From the cell containing the given text, extract its center point as [x, y] coordinate. 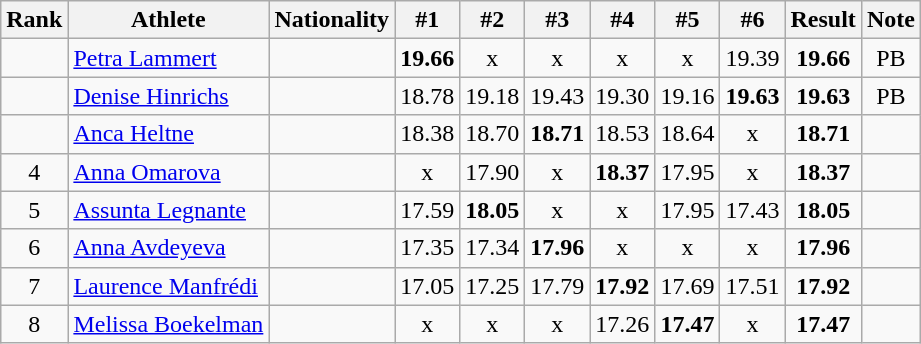
#3 [558, 20]
19.18 [492, 96]
18.53 [622, 134]
18.70 [492, 134]
6 [34, 248]
Note [890, 20]
Assunta Legnante [168, 210]
18.78 [428, 96]
17.05 [428, 286]
#5 [688, 20]
Anca Heltne [168, 134]
#6 [752, 20]
Petra Lammert [168, 58]
19.39 [752, 58]
17.35 [428, 248]
Nationality [332, 20]
17.26 [622, 324]
5 [34, 210]
18.64 [688, 134]
8 [34, 324]
#1 [428, 20]
17.69 [688, 286]
18.38 [428, 134]
19.43 [558, 96]
17.43 [752, 210]
Melissa Boekelman [168, 324]
Anna Omarova [168, 172]
#2 [492, 20]
17.59 [428, 210]
17.34 [492, 248]
Rank [34, 20]
Anna Avdeyeva [168, 248]
#4 [622, 20]
7 [34, 286]
19.30 [622, 96]
Denise Hinrichs [168, 96]
17.79 [558, 286]
4 [34, 172]
Laurence Manfrédi [168, 286]
17.90 [492, 172]
17.51 [752, 286]
17.25 [492, 286]
Result [823, 20]
Athlete [168, 20]
19.16 [688, 96]
